Provide the (X, Y) coordinate of the cell's center where the given text is located.  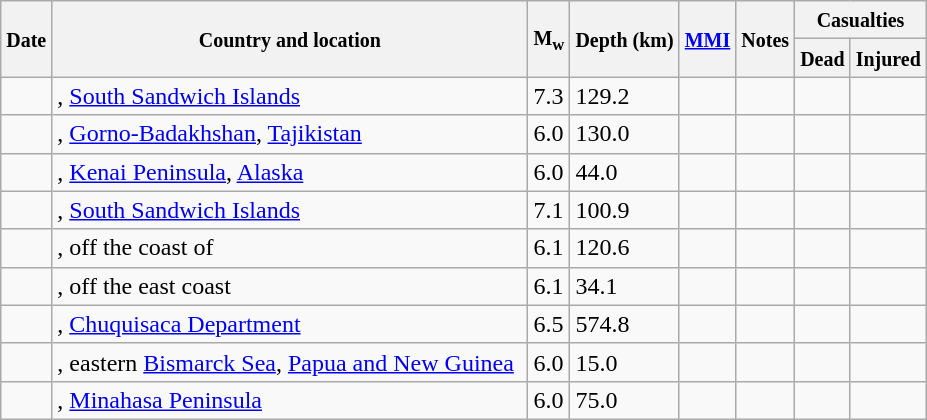
7.3 (549, 96)
129.2 (624, 96)
130.0 (624, 134)
, Minahasa Peninsula (290, 400)
34.1 (624, 286)
, off the coast of (290, 248)
MMI (708, 39)
Casualties (861, 20)
15.0 (624, 362)
, Gorno-Badakhshan, Tajikistan (290, 134)
, eastern Bismarck Sea, Papua and New Guinea (290, 362)
, Chuquisaca Department (290, 324)
7.1 (549, 210)
44.0 (624, 172)
Country and location (290, 39)
, off the east coast (290, 286)
Dead (823, 58)
Injured (888, 58)
120.6 (624, 248)
100.9 (624, 210)
, Kenai Peninsula, Alaska (290, 172)
574.8 (624, 324)
Mw (549, 39)
75.0 (624, 400)
Date (26, 39)
Depth (km) (624, 39)
Notes (766, 39)
6.5 (549, 324)
